Identify which cell holds the provided text, then report its [X, Y] central coordinate. 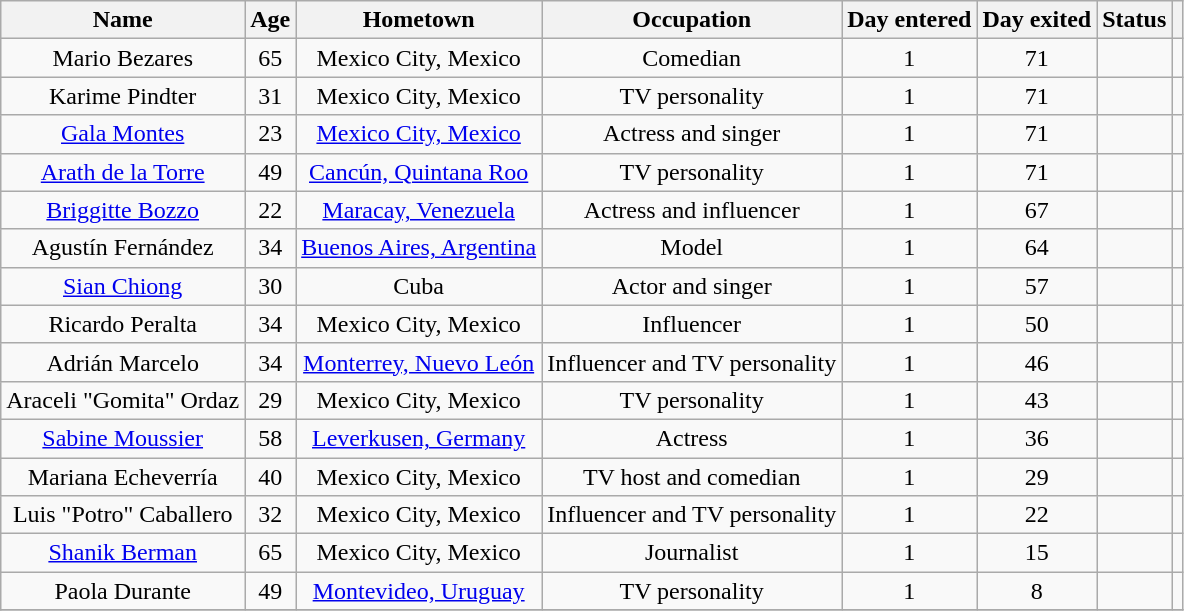
23 [270, 134]
32 [270, 515]
Status [1134, 20]
58 [270, 438]
40 [270, 477]
Buenos Aires, Argentina [419, 248]
Name [123, 20]
Mariana Echeverría [123, 477]
Actor and singer [692, 286]
Sabine Moussier [123, 438]
64 [1037, 248]
67 [1037, 210]
Actress and influencer [692, 210]
Monterrey, Nuevo León [419, 362]
Actress [692, 438]
Shanik Berman [123, 553]
31 [270, 96]
57 [1037, 286]
Sian Chiong [123, 286]
Arath de la Torre [123, 172]
Mario Bezares [123, 58]
TV host and comedian [692, 477]
Gala Montes [123, 134]
Leverkusen, Germany [419, 438]
Cuba [419, 286]
8 [1037, 591]
43 [1037, 400]
Maracay, Venezuela [419, 210]
36 [1037, 438]
Comedian [692, 58]
Day entered [910, 20]
Paola Durante [123, 591]
Model [692, 248]
Agustín Fernández [123, 248]
15 [1037, 553]
Montevideo, Uruguay [419, 591]
46 [1037, 362]
Occupation [692, 20]
Ricardo Peralta [123, 324]
Day exited [1037, 20]
Actress and singer [692, 134]
Luis "Potro" Caballero [123, 515]
Briggitte Bozzo [123, 210]
Adrián Marcelo [123, 362]
Journalist [692, 553]
Karime Pindter [123, 96]
Age [270, 20]
30 [270, 286]
Influencer [692, 324]
Hometown [419, 20]
50 [1037, 324]
Cancún, Quintana Roo [419, 172]
Araceli "Gomita" Ordaz [123, 400]
